Extract the [x, y] coordinate from the center of the cell holding the provided text.  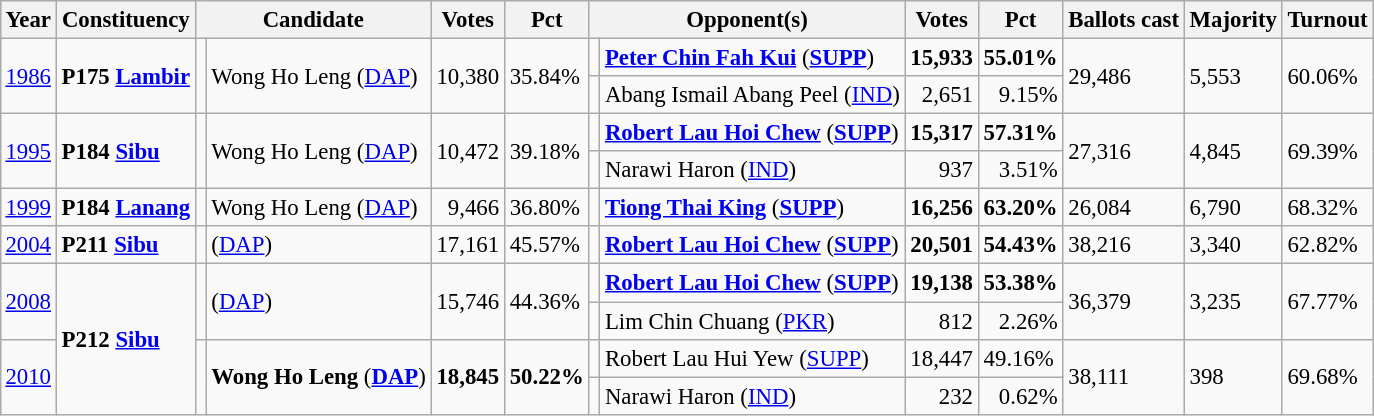
10,380 [468, 76]
19,138 [942, 283]
Majority [1233, 20]
18,447 [942, 358]
6,790 [1233, 208]
Turnout [1328, 20]
2010 [28, 376]
62.82% [1328, 245]
54.43% [1020, 245]
39.18% [546, 152]
Candidate [313, 20]
P211 Sibu [126, 245]
3,235 [1233, 302]
Opponent(s) [747, 20]
18,845 [468, 376]
P212 Sibu [126, 339]
1995 [28, 152]
P184 Sibu [126, 152]
29,486 [1124, 76]
3.51% [1020, 170]
Year [28, 20]
68.32% [1328, 208]
232 [942, 396]
38,111 [1124, 376]
2.26% [1020, 321]
27,316 [1124, 152]
36,379 [1124, 302]
937 [942, 170]
Ballots cast [1124, 20]
38,216 [1124, 245]
Lim Chin Chuang (PKR) [752, 321]
60.06% [1328, 76]
1986 [28, 76]
49.16% [1020, 358]
15,933 [942, 57]
67.77% [1328, 302]
2004 [28, 245]
9.15% [1020, 95]
Constituency [126, 20]
Robert Lau Hui Yew (SUPP) [752, 358]
Peter Chin Fah Kui (SUPP) [752, 57]
Tiong Thai King (SUPP) [752, 208]
63.20% [1020, 208]
9,466 [468, 208]
4,845 [1233, 152]
398 [1233, 376]
16,256 [942, 208]
55.01% [1020, 57]
17,161 [468, 245]
812 [942, 321]
Abang Ismail Abang Peel (IND) [752, 95]
69.39% [1328, 152]
53.38% [1020, 283]
10,472 [468, 152]
57.31% [1020, 133]
15,746 [468, 302]
50.22% [546, 376]
2,651 [942, 95]
P175 Lambir [126, 76]
36.80% [546, 208]
3,340 [1233, 245]
5,553 [1233, 76]
P184 Lanang [126, 208]
20,501 [942, 245]
0.62% [1020, 396]
1999 [28, 208]
44.36% [546, 302]
45.57% [546, 245]
2008 [28, 302]
26,084 [1124, 208]
69.68% [1328, 376]
15,317 [942, 133]
35.84% [546, 76]
